Scan for the cell matching the given text and deliver its (x, y) coordinate at center. 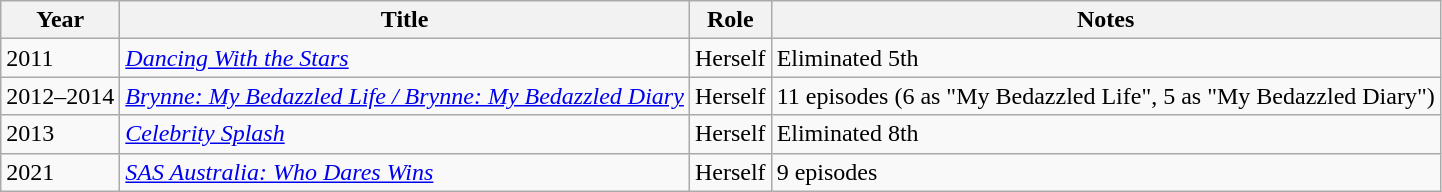
SAS Australia: Who Dares Wins (405, 172)
Year (60, 20)
2012–2014 (60, 96)
Eliminated 5th (1106, 58)
11 episodes (6 as "My Bedazzled Life", 5 as "My Bedazzled Diary") (1106, 96)
2021 (60, 172)
Role (730, 20)
2011 (60, 58)
Title (405, 20)
Celebrity Splash (405, 134)
Notes (1106, 20)
2013 (60, 134)
Dancing With the Stars (405, 58)
Brynne: My Bedazzled Life / Brynne: My Bedazzled Diary (405, 96)
Eliminated 8th (1106, 134)
9 episodes (1106, 172)
